Output the [X, Y] coordinate of the center of the cell containing the given text.  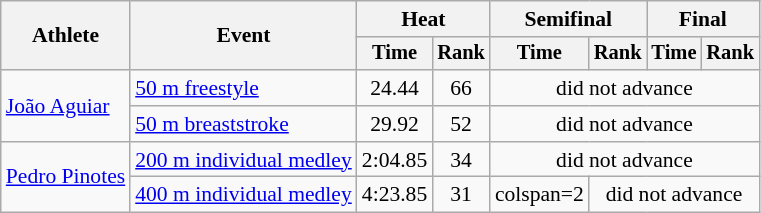
29.92 [394, 124]
Pedro Pinotes [66, 178]
2:04.85 [394, 160]
Semifinal [568, 19]
52 [461, 124]
66 [461, 88]
João Aguiar [66, 106]
Athlete [66, 36]
400 m individual medley [244, 195]
200 m individual medley [244, 160]
24.44 [394, 88]
50 m breaststroke [244, 124]
Event [244, 36]
Heat [424, 19]
50 m freestyle [244, 88]
colspan=2 [540, 195]
Final [702, 19]
4:23.85 [394, 195]
34 [461, 160]
31 [461, 195]
